Determine the [x, y] coordinate at the center of the cell enclosing the given text.  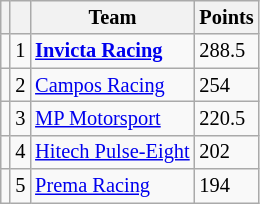
Campos Racing [112, 85]
254 [227, 85]
Hitech Pulse-Eight [112, 152]
Invicta Racing [112, 51]
1 [20, 51]
MP Motorsport [112, 118]
Points [227, 17]
288.5 [227, 51]
4 [20, 152]
Team [112, 17]
2 [20, 85]
3 [20, 118]
Prema Racing [112, 186]
194 [227, 186]
220.5 [227, 118]
202 [227, 152]
5 [20, 186]
